Output the (x, y) coordinate of the center of the cell containing the given text.  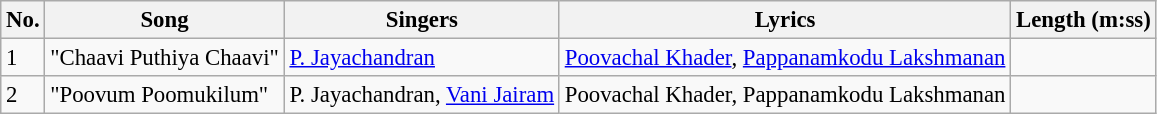
Singers (422, 20)
Length (m:ss) (1084, 20)
Song (164, 20)
P. Jayachandran, Vani Jairam (422, 95)
2 (23, 95)
No. (23, 20)
"Poovum Poomukilum" (164, 95)
Lyrics (784, 20)
P. Jayachandran (422, 58)
1 (23, 58)
"Chaavi Puthiya Chaavi" (164, 58)
